Detect which cell encompasses the target text, then output its (X, Y) center coordinate. 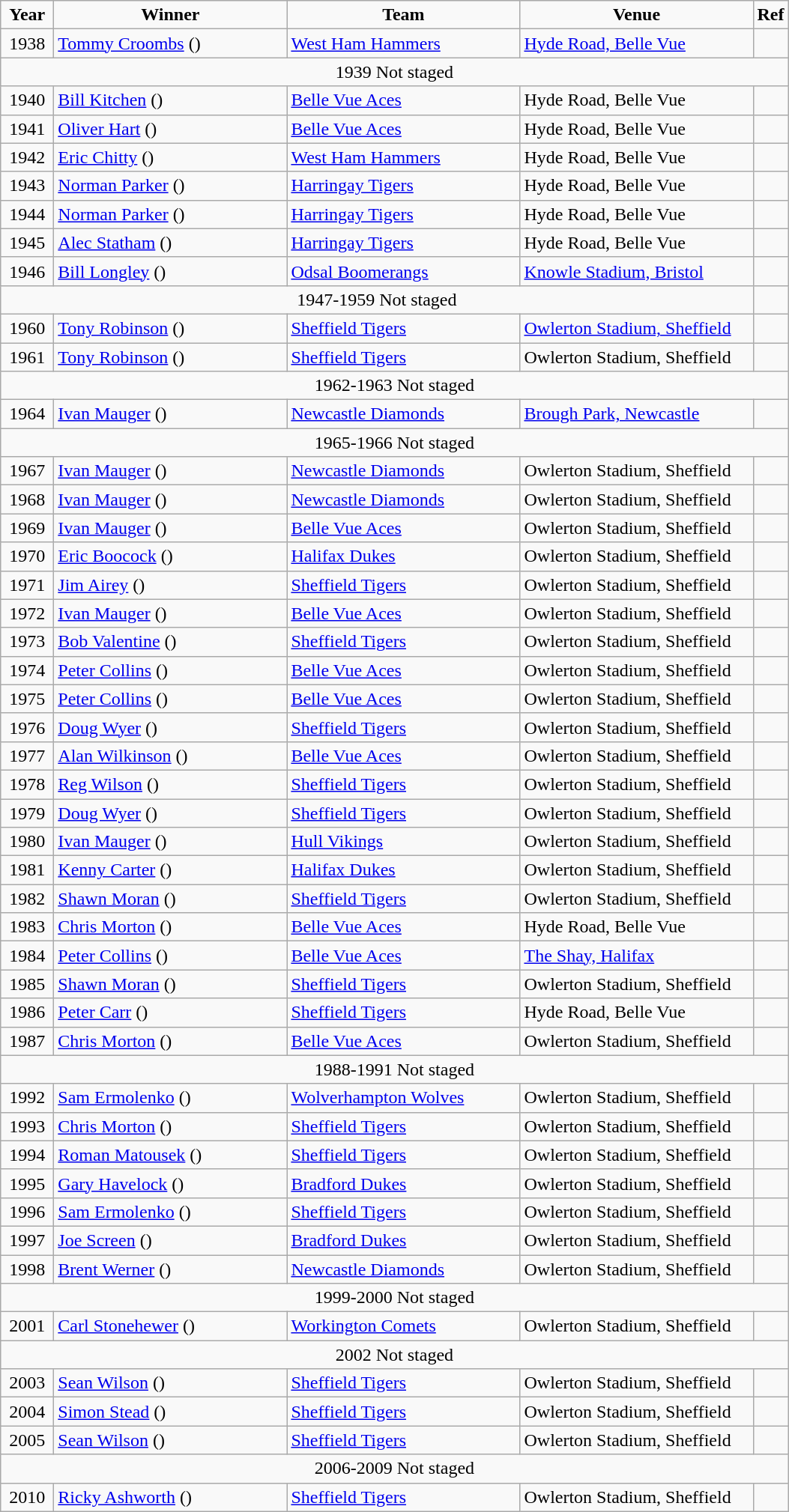
Alan Wilkinson () (171, 756)
Joe Screen () (171, 1240)
1947-1959 Not staged (377, 300)
1984 (27, 956)
1944 (27, 214)
Oliver Hart () (171, 129)
1943 (27, 186)
The Shay, Halifax (637, 956)
1969 (27, 528)
Brent Werner () (171, 1269)
Ref (770, 15)
1964 (27, 414)
1965-1966 Not staged (394, 443)
1974 (27, 670)
1980 (27, 842)
1978 (27, 784)
Year (27, 15)
1968 (27, 500)
Tommy Croombs () (171, 43)
Bill Kitchen () (171, 100)
2004 (27, 1412)
1976 (27, 727)
1985 (27, 984)
Gary Havelock () (171, 1183)
1979 (27, 813)
1972 (27, 613)
Eric Chitty () (171, 157)
1973 (27, 642)
1938 (27, 43)
Bill Longley () (171, 271)
Workington Comets (403, 1326)
2005 (27, 1440)
Eric Boocock () (171, 556)
2003 (27, 1383)
1996 (27, 1212)
1981 (27, 870)
2001 (27, 1326)
1998 (27, 1269)
Knowle Stadium, Bristol (637, 271)
1987 (27, 1041)
1942 (27, 157)
1970 (27, 556)
1993 (27, 1126)
2006-2009 Not staged (394, 1469)
Venue (637, 15)
1971 (27, 585)
1994 (27, 1155)
1999-2000 Not staged (394, 1298)
2010 (27, 1497)
Jim Airey () (171, 585)
Carl Stonehewer () (171, 1326)
Wolverhampton Wolves (403, 1098)
Kenny Carter () (171, 870)
Reg Wilson () (171, 784)
1941 (27, 129)
1945 (27, 243)
Odsal Boomerangs (403, 271)
Winner (171, 15)
Team (403, 15)
1960 (27, 328)
1997 (27, 1240)
1995 (27, 1183)
Hull Vikings (403, 842)
Alec Statham () (171, 243)
Bob Valentine () (171, 642)
1939 Not staged (394, 72)
Simon Stead () (171, 1412)
2002 Not staged (394, 1355)
Brough Park, Newcastle (637, 414)
1977 (27, 756)
Ricky Ashworth () (171, 1497)
1940 (27, 100)
1962-1963 Not staged (394, 386)
Roman Matousek () (171, 1155)
1986 (27, 1012)
1946 (27, 271)
1982 (27, 899)
1992 (27, 1098)
Peter Carr () (171, 1012)
1967 (27, 471)
1975 (27, 699)
1983 (27, 927)
1961 (27, 357)
1988-1991 Not staged (394, 1069)
